Scan for the cell matching the given text and deliver its (x, y) coordinate at center. 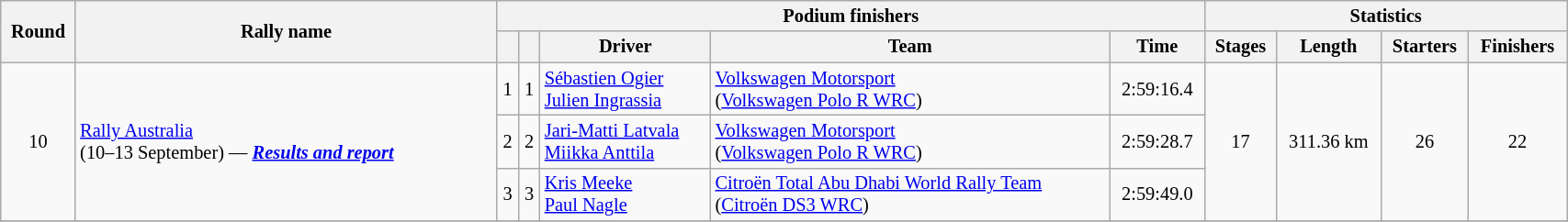
17 (1240, 141)
Driver (626, 47)
Citroën Total Abu Dhabi World Rally Team (Citroën DS3 WRC) (910, 194)
Statistics (1386, 16)
Rally name (286, 31)
10 (39, 141)
Kris Meeke Paul Nagle (626, 194)
22 (1517, 141)
26 (1424, 141)
Stages (1240, 47)
Rally Australia(10–13 September) — Results and report (286, 141)
Length (1328, 47)
Jari-Matti Latvala Miikka Anttila (626, 141)
Time (1157, 47)
Team (910, 47)
311.36 km (1328, 141)
Finishers (1517, 47)
2:59:28.7 (1157, 141)
Podium finishers (851, 16)
Round (39, 31)
Starters (1424, 47)
Sébastien Ogier Julien Ingrassia (626, 89)
2:59:49.0 (1157, 194)
2:59:16.4 (1157, 89)
